Locate the cell with the specified text and output its (X, Y) center coordinate. 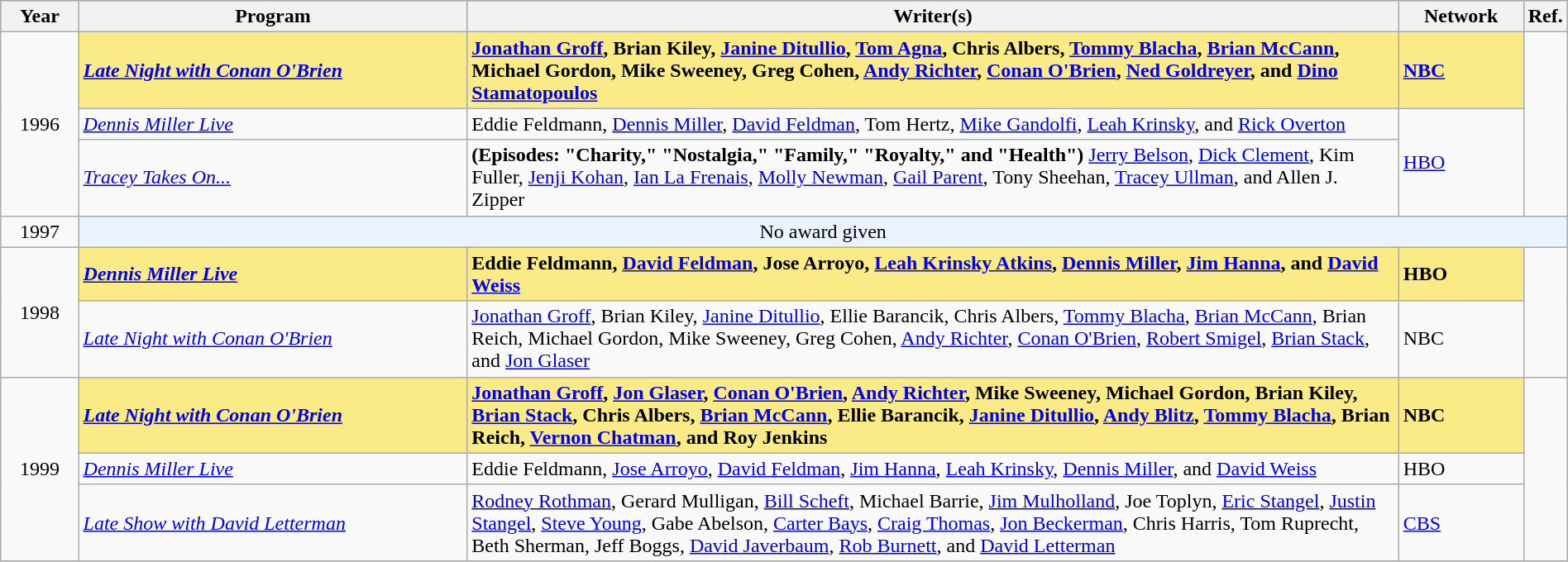
Eddie Feldmann, Dennis Miller, David Feldman, Tom Hertz, Mike Gandolfi, Leah Krinsky, and Rick Overton (933, 124)
Eddie Feldmann, Jose Arroyo, David Feldman, Jim Hanna, Leah Krinsky, Dennis Miller, and David Weiss (933, 469)
1996 (40, 124)
Late Show with David Letterman (273, 522)
1999 (40, 469)
Program (273, 17)
No award given (823, 231)
Year (40, 17)
Network (1460, 17)
1998 (40, 312)
Eddie Feldmann, David Feldman, Jose Arroyo, Leah Krinsky Atkins, Dennis Miller, Jim Hanna, and David Weiss (933, 274)
Ref. (1545, 17)
1997 (40, 231)
CBS (1460, 522)
Tracey Takes On... (273, 178)
Writer(s) (933, 17)
